Locate the cell with the specified text and output its (x, y) center coordinate. 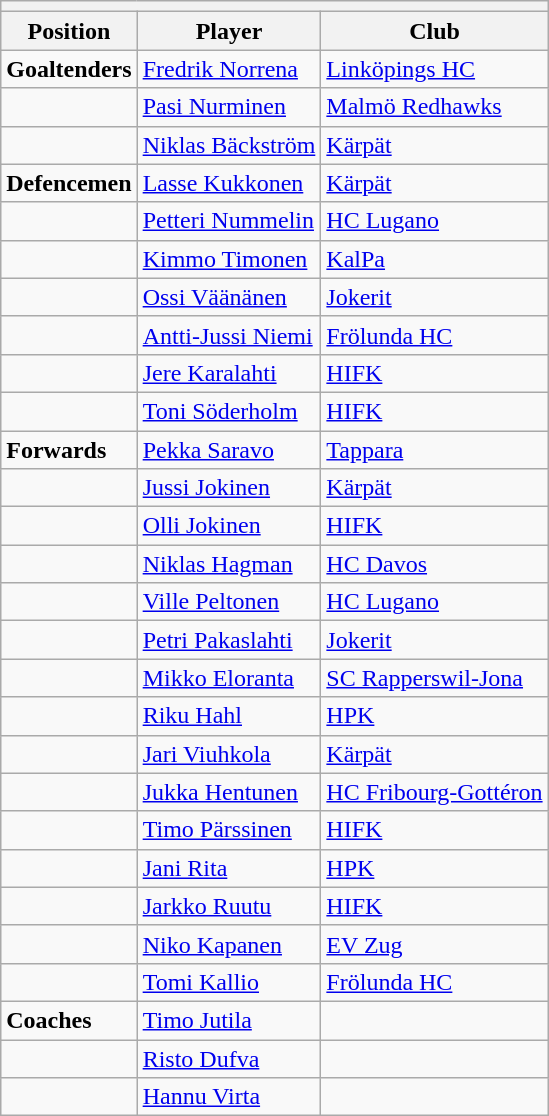
Pasi Nurminen (229, 107)
Niklas Hagman (229, 564)
Player (229, 31)
Ville Peltonen (229, 602)
Jere Karalahti (229, 373)
EV Zug (434, 944)
Jani Rita (229, 868)
Risto Dufva (229, 1059)
Hannu Virta (229, 1097)
Jussi Jokinen (229, 488)
Niklas Bäckström (229, 145)
Tomi Kallio (229, 982)
Timo Pärssinen (229, 830)
Antti-Jussi Niemi (229, 335)
Tappara (434, 449)
Jukka Hentunen (229, 792)
Forwards (69, 449)
Malmö Redhawks (434, 107)
HC Davos (434, 564)
Petri Pakaslahti (229, 640)
Toni Söderholm (229, 411)
Club (434, 31)
Riku Hahl (229, 716)
Position (69, 31)
Goaltenders (69, 69)
Olli Jokinen (229, 526)
Lasse Kukkonen (229, 183)
Pekka Saravo (229, 449)
Linköpings HC (434, 69)
KalPa (434, 259)
Ossi Väänänen (229, 297)
HC Fribourg-Gottéron (434, 792)
Kimmo Timonen (229, 259)
Timo Jutila (229, 1020)
Niko Kapanen (229, 944)
Coaches (69, 1020)
Fredrik Norrena (229, 69)
Petteri Nummelin (229, 221)
SC Rapperswil-Jona (434, 678)
Defencemen (69, 183)
Jarkko Ruutu (229, 906)
Mikko Eloranta (229, 678)
Jari Viuhkola (229, 754)
